Provide the [X, Y] coordinate of the cell's center where the given text is located.  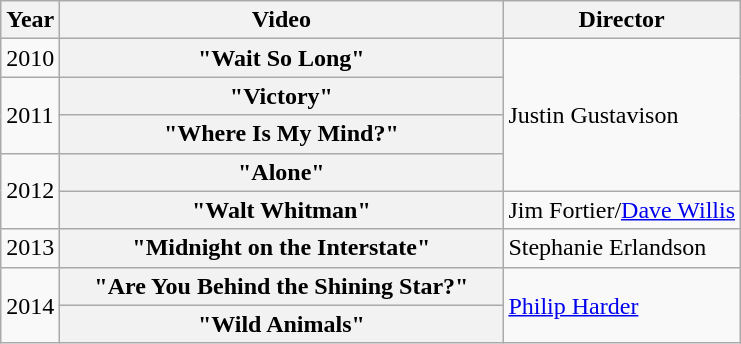
Director [622, 20]
"Alone" [282, 172]
Year [30, 20]
2014 [30, 305]
2013 [30, 248]
"Are You Behind the Shining Star?" [282, 286]
Philip Harder [622, 305]
"Walt Whitman" [282, 210]
"Victory" [282, 96]
"Midnight on the Interstate" [282, 248]
2011 [30, 115]
Jim Fortier/Dave Willis [622, 210]
Justin Gustavison [622, 115]
Stephanie Erlandson [622, 248]
"Where Is My Mind?" [282, 134]
"Wait So Long" [282, 58]
Video [282, 20]
"Wild Animals" [282, 324]
2010 [30, 58]
2012 [30, 191]
